Extract the [X, Y] coordinate from the center of the cell holding the provided text.  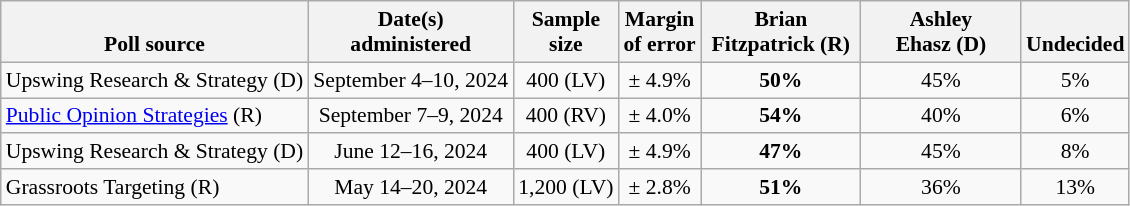
BrianFitzpatrick (R) [781, 32]
50% [781, 80]
36% [941, 187]
51% [781, 187]
Marginof error [659, 32]
Public Opinion Strategies (R) [154, 116]
September 7–9, 2024 [410, 116]
400 (RV) [566, 116]
8% [1075, 152]
47% [781, 152]
± 2.8% [659, 187]
Samplesize [566, 32]
May 14–20, 2024 [410, 187]
40% [941, 116]
AshleyEhasz (D) [941, 32]
Date(s)administered [410, 32]
13% [1075, 187]
± 4.0% [659, 116]
September 4–10, 2024 [410, 80]
Undecided [1075, 32]
Grassroots Targeting (R) [154, 187]
Poll source [154, 32]
54% [781, 116]
5% [1075, 80]
1,200 (LV) [566, 187]
6% [1075, 116]
June 12–16, 2024 [410, 152]
